Extract the [x, y] coordinate from the center of the cell holding the provided text.  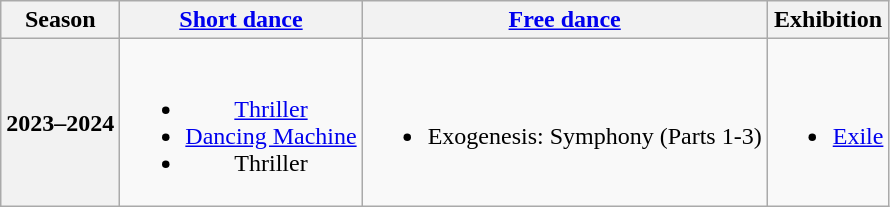
Exogenesis: Symphony (Parts 1-3) [564, 122]
Season [60, 20]
ThrillerDancing MachineThriller [241, 122]
2023–2024 [60, 122]
Free dance [564, 20]
Exile [828, 122]
Short dance [241, 20]
Exhibition [828, 20]
